Pinpoint the cell where the given text exists, returning its (x, y) midpoint coordinate. 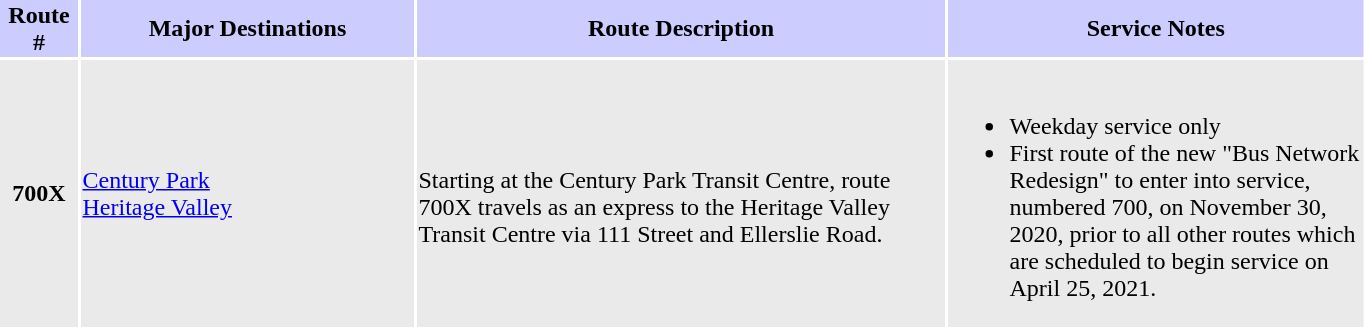
Major Destinations (248, 28)
Route Description (681, 28)
Route # (39, 28)
Century ParkHeritage Valley (248, 194)
700X (39, 194)
Service Notes (1156, 28)
